From the cell containing the given text, extract its center point as (x, y) coordinate. 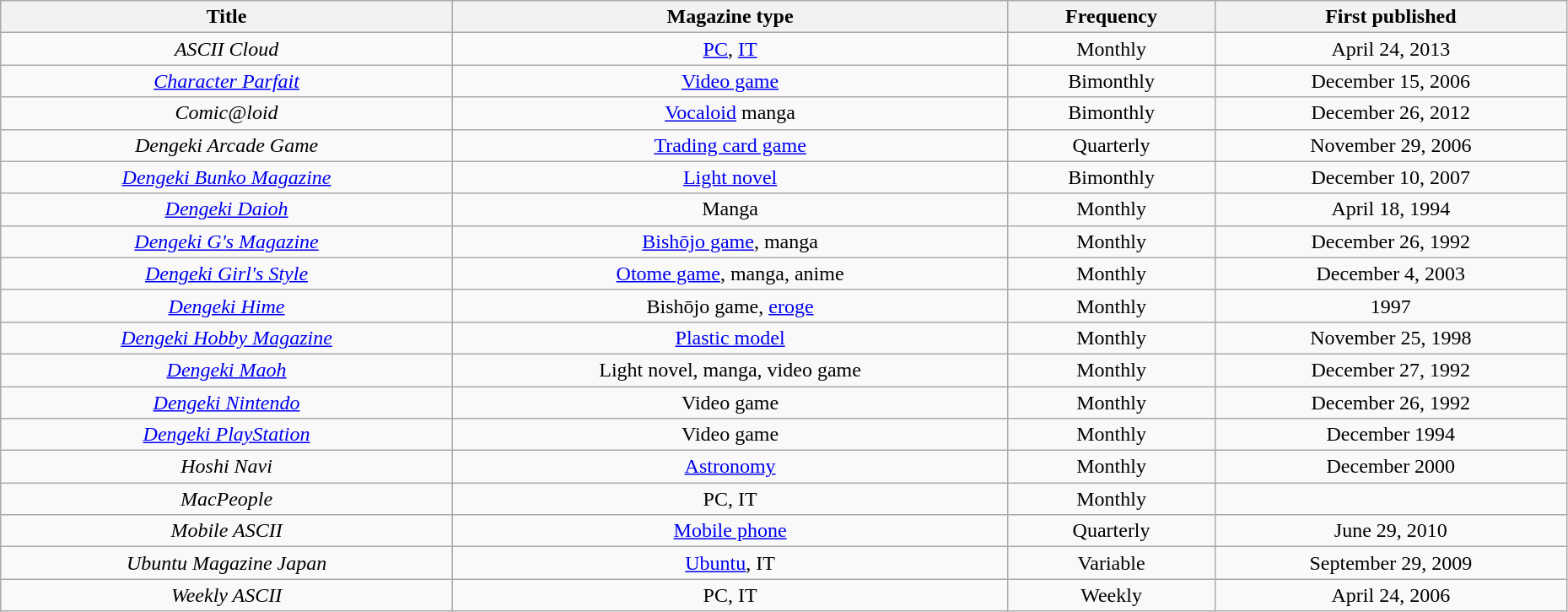
Title (227, 17)
September 29, 2009 (1390, 563)
Mobile ASCII (227, 531)
November 29, 2006 (1390, 145)
December 27, 1992 (1390, 370)
Vocaloid manga (730, 113)
Manga (730, 209)
MacPeople (227, 499)
April 24, 2013 (1390, 49)
Frequency (1112, 17)
December 1994 (1390, 435)
December 2000 (1390, 467)
Dengeki Bunko Magazine (227, 177)
June 29, 2010 (1390, 531)
Mobile phone (730, 531)
Astronomy (730, 467)
Otome game, manga, anime (730, 274)
Plastic model (730, 338)
December 26, 2012 (1390, 113)
ASCII Cloud (227, 49)
Dengeki PlayStation (227, 435)
Magazine type (730, 17)
Dengeki Arcade Game (227, 145)
Light novel, manga, video game (730, 370)
Dengeki Hobby Magazine (227, 338)
Dengeki Daioh (227, 209)
December 15, 2006 (1390, 81)
Dengeki Nintendo (227, 403)
Dengeki Hime (227, 306)
Dengeki Maoh (227, 370)
First published (1390, 17)
Light novel (730, 177)
Bishōjo game, manga (730, 241)
Hoshi Navi (227, 467)
April 24, 2006 (1390, 595)
Weekly (1112, 595)
Ubuntu, IT (730, 563)
November 25, 1998 (1390, 338)
Character Parfait (227, 81)
Dengeki Girl's Style (227, 274)
Ubuntu Magazine Japan (227, 563)
Variable (1112, 563)
April 18, 1994 (1390, 209)
Weekly ASCII (227, 595)
December 4, 2003 (1390, 274)
Comic@loid (227, 113)
Dengeki G's Magazine (227, 241)
Trading card game (730, 145)
Bishōjo game, eroge (730, 306)
1997 (1390, 306)
December 10, 2007 (1390, 177)
